Determine the (x, y) coordinate at the center of the cell enclosing the given text.  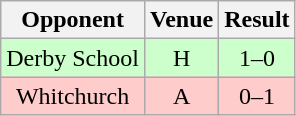
0–1 (257, 96)
Opponent (73, 20)
Result (257, 20)
Venue (181, 20)
A (181, 96)
Derby School (73, 58)
1–0 (257, 58)
Whitchurch (73, 96)
H (181, 58)
